Search for the cell housing the specified text and yield its [X, Y] center coordinate. 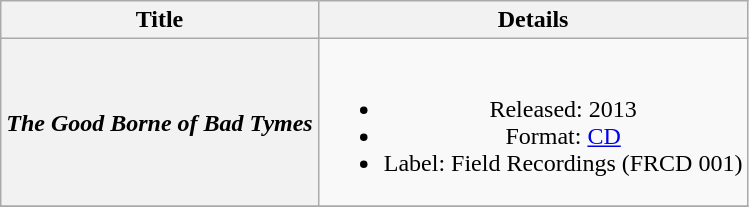
Released: 2013Format: CDLabel: Field Recordings (FRCD 001) [533, 122]
Title [160, 20]
Details [533, 20]
The Good Borne of Bad Tymes [160, 122]
